Return (x, y) of the center of cell containing provided text 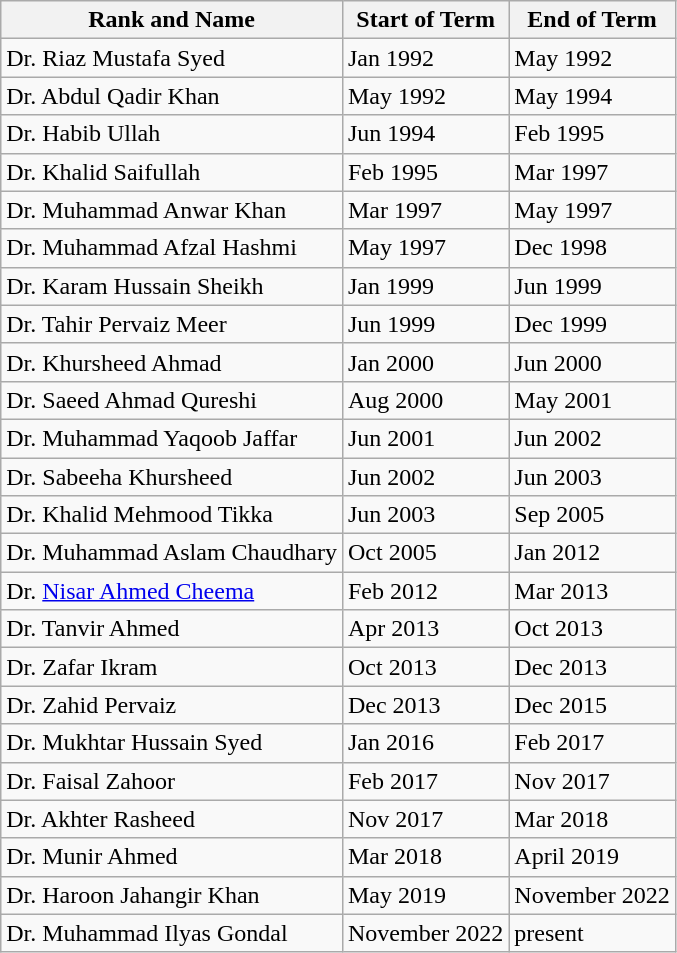
Dr. Mukhtar Hussain Syed (172, 743)
Apr 2013 (425, 629)
Jan 1992 (425, 58)
Jan 2000 (425, 362)
Dr. Karam Hussain Sheikh (172, 286)
Rank and Name (172, 20)
Jun 2001 (425, 438)
Dr. Muhammad Afzal Hashmi (172, 248)
End of Term (592, 20)
Dr. Nisar Ahmed Cheema (172, 591)
Dec 1999 (592, 324)
Dr. Muhammad Ilyas Gondal (172, 933)
Dec 1998 (592, 248)
Dr. Muhammad Yaqoob Jaffar (172, 438)
Jan 1999 (425, 286)
Dr. Khursheed Ahmad (172, 362)
Dr. Sabeeha Khursheed (172, 477)
Sep 2005 (592, 515)
Mar 2013 (592, 591)
Dr. Abdul Qadir Khan (172, 96)
Aug 2000 (425, 400)
Dr. Zahid Pervaiz (172, 705)
Dr. Faisal Zahoor (172, 781)
Jun 1994 (425, 134)
Jan 2012 (592, 553)
Dr. Haroon Jahangir Khan (172, 895)
Dr. Zafar Ikram (172, 667)
Oct 2005 (425, 553)
Dr. Tahir Pervaiz Meer (172, 324)
May 1994 (592, 96)
April 2019 (592, 857)
Dr. Khalid Mehmood Tikka (172, 515)
Dr. Habib Ullah (172, 134)
May 2001 (592, 400)
Start of Term (425, 20)
Dr. Khalid Saifullah (172, 172)
Feb 2012 (425, 591)
Dr. Riaz Mustafa Syed (172, 58)
May 2019 (425, 895)
Jan 2016 (425, 743)
Dr. Saeed Ahmad Qureshi (172, 400)
Dr. Tanvir Ahmed (172, 629)
Dec 2015 (592, 705)
Dr. Akhter Rasheed (172, 819)
present (592, 933)
Dr. Munir Ahmed (172, 857)
Dr. Muhammad Aslam Chaudhary (172, 553)
Jun 2000 (592, 362)
Dr. Muhammad Anwar Khan (172, 210)
